Output the (X, Y) coordinate of the center of the cell containing the given text.  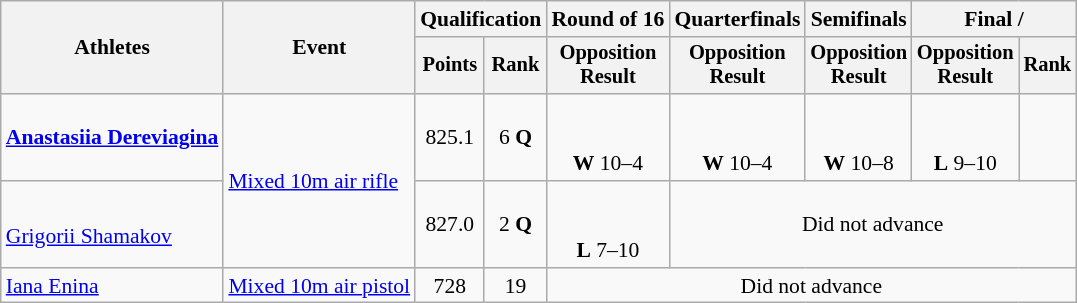
Quarterfinals (737, 19)
Final / (994, 19)
W 10–8 (858, 138)
L 7–10 (608, 224)
Anastasiia Dereviagina (112, 138)
825.1 (450, 138)
Athletes (112, 48)
2 Q (515, 224)
Did not advance (872, 224)
Semifinals (858, 19)
Grigorii Shamakov (112, 224)
Event (319, 48)
Points (450, 66)
Mixed 10m air rifle (319, 180)
Round of 16 (608, 19)
827.0 (450, 224)
Qualification (480, 19)
L 9–10 (966, 138)
6 Q (515, 138)
